From the cell containing the given text, extract its center point as [X, Y] coordinate. 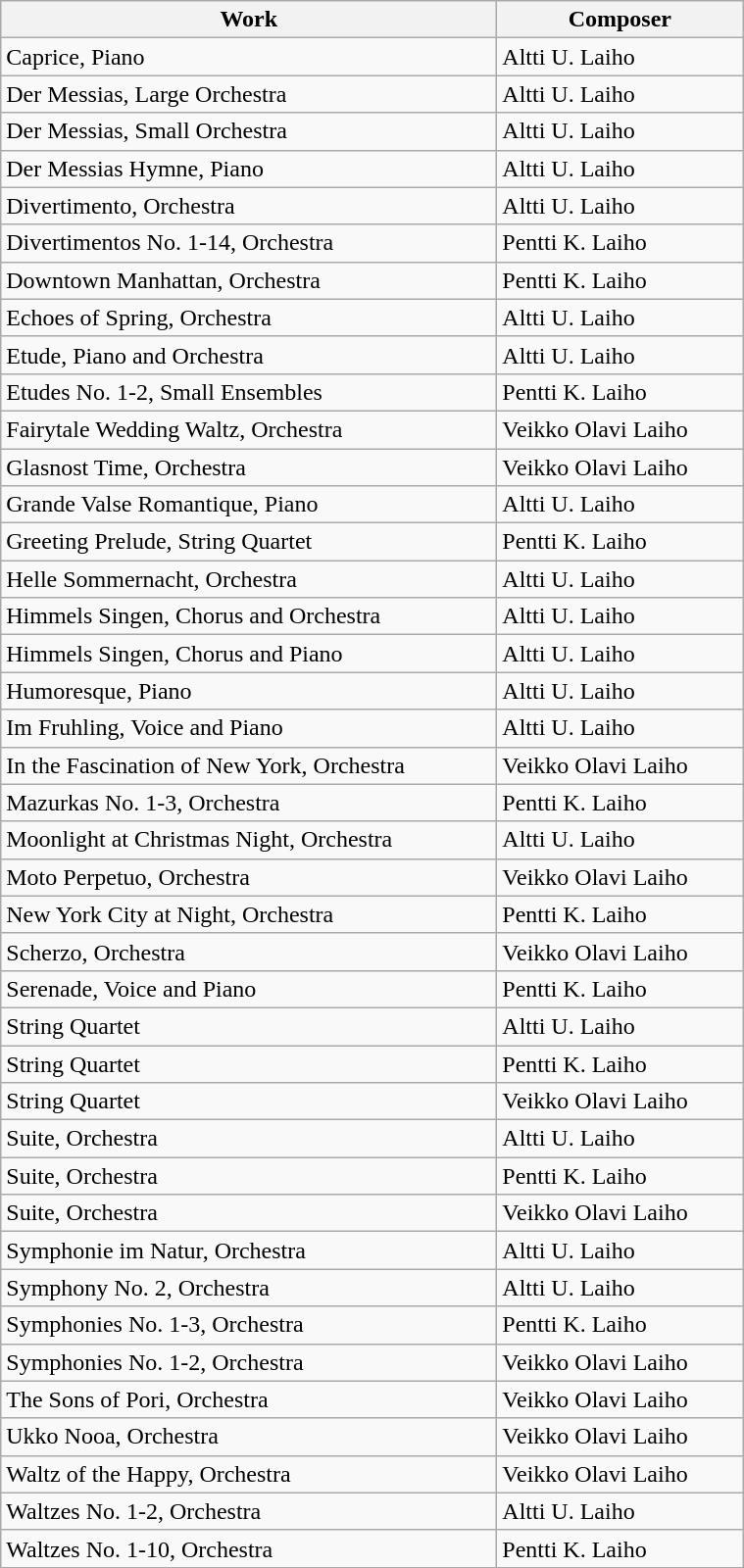
Symphony No. 2, Orchestra [249, 1288]
Symphonies No. 1-2, Orchestra [249, 1362]
Grande Valse Romantique, Piano [249, 505]
Der Messias, Small Orchestra [249, 131]
Humoresque, Piano [249, 691]
Helle Sommernacht, Orchestra [249, 579]
Downtown Manhattan, Orchestra [249, 280]
New York City at Night, Orchestra [249, 914]
Moto Perpetuo, Orchestra [249, 877]
Symphonies No. 1-3, Orchestra [249, 1325]
Etudes No. 1-2, Small Ensembles [249, 392]
Der Messias, Large Orchestra [249, 94]
Scherzo, Orchestra [249, 952]
Der Messias Hymne, Piano [249, 169]
Waltzes No. 1-10, Orchestra [249, 1548]
Divertimentos No. 1-14, Orchestra [249, 243]
Mazurkas No. 1-3, Orchestra [249, 803]
Waltz of the Happy, Orchestra [249, 1474]
Ukko Nooa, Orchestra [249, 1437]
Waltzes No. 1-2, Orchestra [249, 1511]
Glasnost Time, Orchestra [249, 467]
Moonlight at Christmas Night, Orchestra [249, 840]
Greeting Prelude, String Quartet [249, 542]
In the Fascination of New York, Orchestra [249, 765]
Work [249, 20]
Serenade, Voice and Piano [249, 989]
Symphonie im Natur, Orchestra [249, 1250]
Divertimento, Orchestra [249, 206]
Composer [620, 20]
Fairytale Wedding Waltz, Orchestra [249, 429]
Himmels Singen, Chorus and Orchestra [249, 616]
Echoes of Spring, Orchestra [249, 318]
Caprice, Piano [249, 57]
The Sons of Pori, Orchestra [249, 1399]
Im Fruhling, Voice and Piano [249, 728]
Etude, Piano and Orchestra [249, 355]
Himmels Singen, Chorus and Piano [249, 654]
